From the cell containing the given text, extract its center point as [x, y] coordinate. 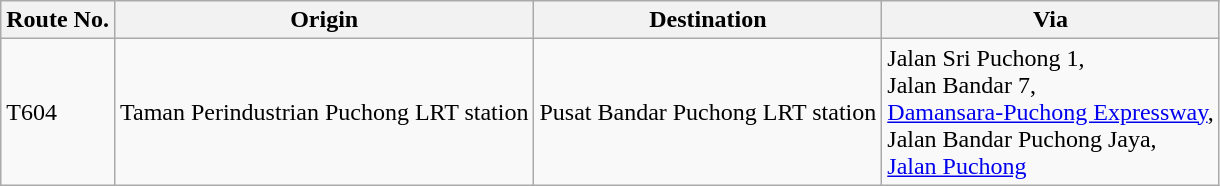
Pusat Bandar Puchong LRT station [708, 112]
Taman Perindustrian Puchong LRT station [324, 112]
Destination [708, 20]
Jalan Sri Puchong 1,Jalan Bandar 7,Damansara-Puchong Expressway,Jalan Bandar Puchong Jaya,Jalan Puchong [1050, 112]
T604 [58, 112]
Origin [324, 20]
Via [1050, 20]
Route No. [58, 20]
